Pinpoint the cell where the given text exists, returning its (x, y) midpoint coordinate. 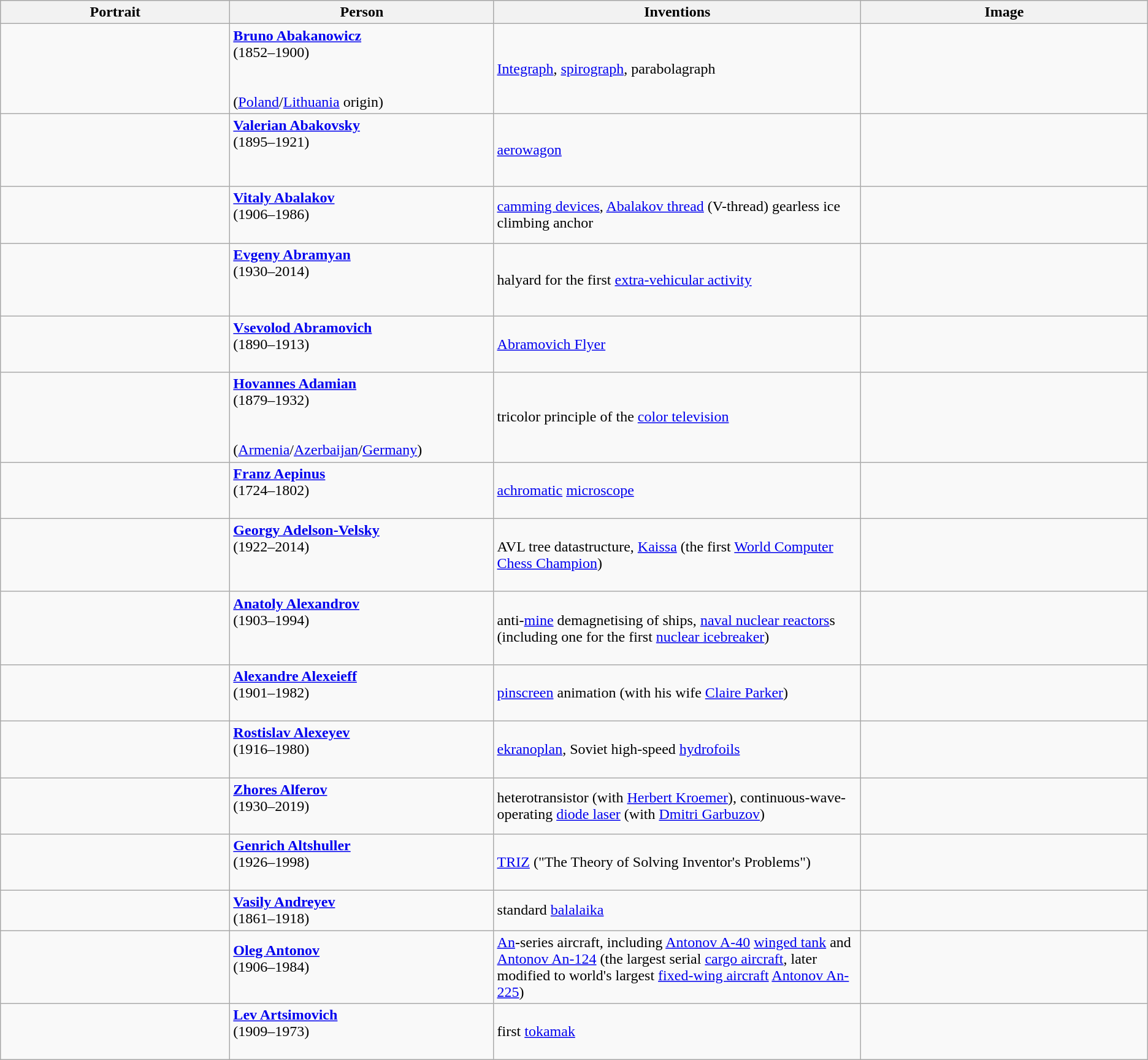
aerowagon (677, 150)
achromatic microscope (677, 490)
tricolor principle of the color television (677, 417)
Rostislav Alexeyev (1916–1980) (362, 749)
Lev Artsimovich (1909–1973) (362, 1032)
pinscreen animation (with his wife Claire Parker) (677, 693)
Evgeny Abramyan (1930–2014) (362, 280)
ekranoplan, Soviet high-speed hydrofoils (677, 749)
Genrich Altshuller (1926–1998) (362, 862)
heterotransistor (with Herbert Kroemer), continuous-wave-operating diode laser (with Dmitri Garbuzov) (677, 806)
Abramovich Flyer (677, 344)
Alexandre Alexeieff (1901–1982) (362, 693)
Vitaly Abalakov (1906–1986) (362, 215)
Portrait (115, 12)
Anatoly Alexandrov (1903–1994) (362, 628)
Valerian Abakovsky (1895–1921) (362, 150)
Zhores Alferov (1930–2019) (362, 806)
Oleg Antonov(1906–1984) (362, 967)
halyard for the first extra-vehicular activity (677, 280)
AVL tree datastructure, Kaissa (the first World Computer Chess Champion) (677, 555)
anti-mine demagnetising of ships, naval nuclear reactorss (including one for the first nuclear icebreaker) (677, 628)
Georgy Adelson-Velsky (1922–2014) (362, 555)
Image (1005, 12)
Person (362, 12)
camming devices, Abalakov thread (V-thread) gearless ice climbing anchor (677, 215)
Hovannes Adamian (1879–1932) (Armenia/Azerbaijan/Germany) (362, 417)
Integraph, spirograph, parabolagraph (677, 69)
first tokamak (677, 1032)
Franz Aepinus (1724–1802) (362, 490)
standard balalaika (677, 910)
Bruno Abakanowicz (1852–1900)(Poland/Lithuania origin) (362, 69)
TRIZ ("The Theory of Solving Inventor's Problems") (677, 862)
Vasily Andreyev(1861–1918) (362, 910)
Inventions (677, 12)
Vsevolod Abramovich (1890–1913) (362, 344)
